Provide the [x, y] coordinate of the cell's center where the given text is located.  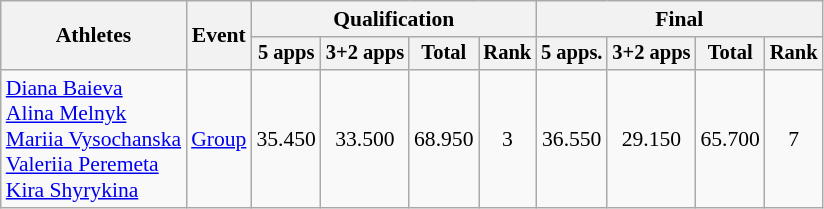
7 [794, 139]
Event [218, 36]
35.450 [286, 139]
Diana BaievaAlina MelnykMariia VysochanskaValeriia PeremetaKira Shyrykina [94, 139]
36.550 [572, 139]
68.950 [444, 139]
Qualification [394, 19]
65.700 [730, 139]
Final [679, 19]
5 apps [286, 54]
33.500 [365, 139]
Athletes [94, 36]
5 apps. [572, 54]
Group [218, 139]
29.150 [651, 139]
3 [507, 139]
